For the text-containing cell, return its midpoint in [x, y] coordinate format. 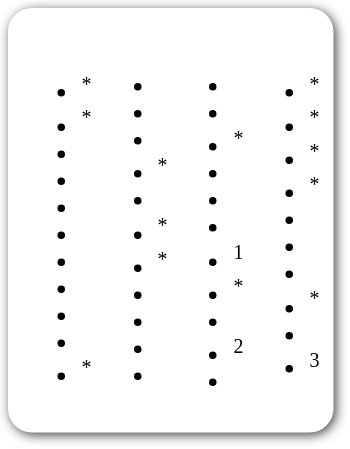
*1*2 [208, 220]
*****3 [284, 220]
